From the cell containing the given text, extract its center point as [X, Y] coordinate. 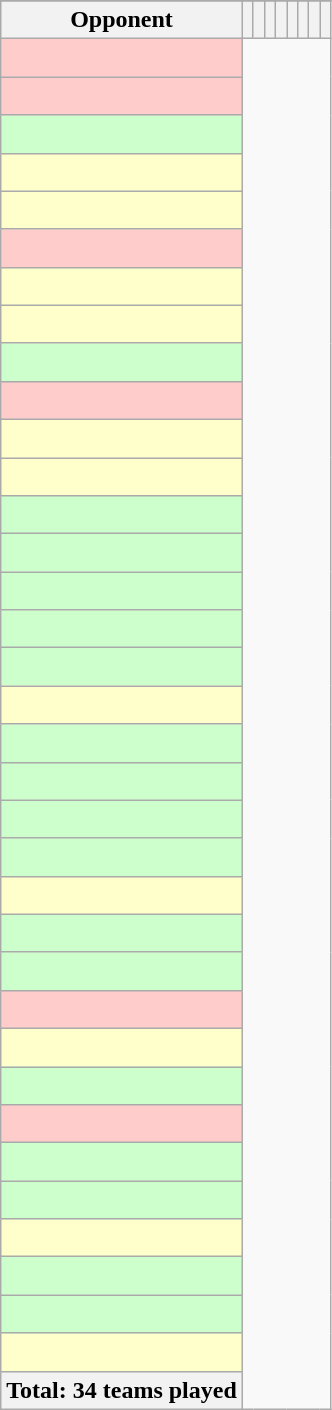
Opponent [122, 20]
Total: 34 teams played [122, 1390]
